Determine the (X, Y) coordinate at the center of the cell enclosing the given text.  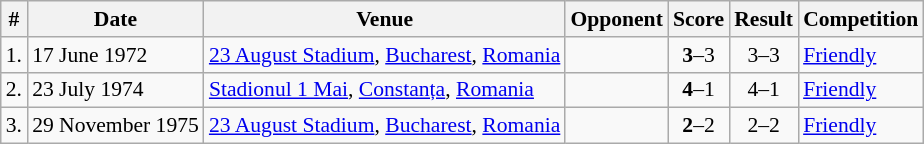
17 June 1972 (116, 55)
Competition (860, 19)
Venue (385, 19)
Result (764, 19)
1. (14, 55)
Score (698, 19)
3. (14, 126)
29 November 1975 (116, 126)
Stadionul 1 Mai, Constanța, Romania (385, 90)
Date (116, 19)
2. (14, 90)
# (14, 19)
Opponent (616, 19)
23 July 1974 (116, 90)
